For the text-containing cell, return its midpoint in (x, y) coordinate format. 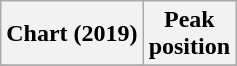
Peak position (189, 34)
Chart (2019) (72, 34)
